Return (X, Y) of the center of cell containing provided text 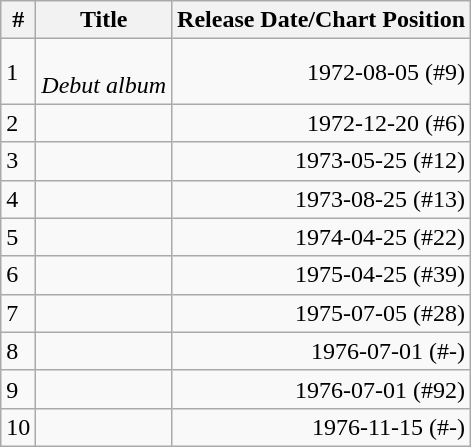
1976-07-01 (#92) (322, 389)
1976-07-01 (#-) (322, 351)
1975-04-25 (#39) (322, 275)
# (18, 20)
7 (18, 313)
Debut album (104, 72)
1 (18, 72)
1973-08-25 (#13) (322, 199)
5 (18, 237)
6 (18, 275)
10 (18, 427)
1975-07-05 (#28) (322, 313)
4 (18, 199)
9 (18, 389)
3 (18, 161)
1976-11-15 (#-) (322, 427)
1974-04-25 (#22) (322, 237)
8 (18, 351)
Title (104, 20)
2 (18, 123)
Release Date/Chart Position (322, 20)
1972-12-20 (#6) (322, 123)
1972-08-05 (#9) (322, 72)
1973-05-25 (#12) (322, 161)
